Return (x, y) of the center of cell containing provided text 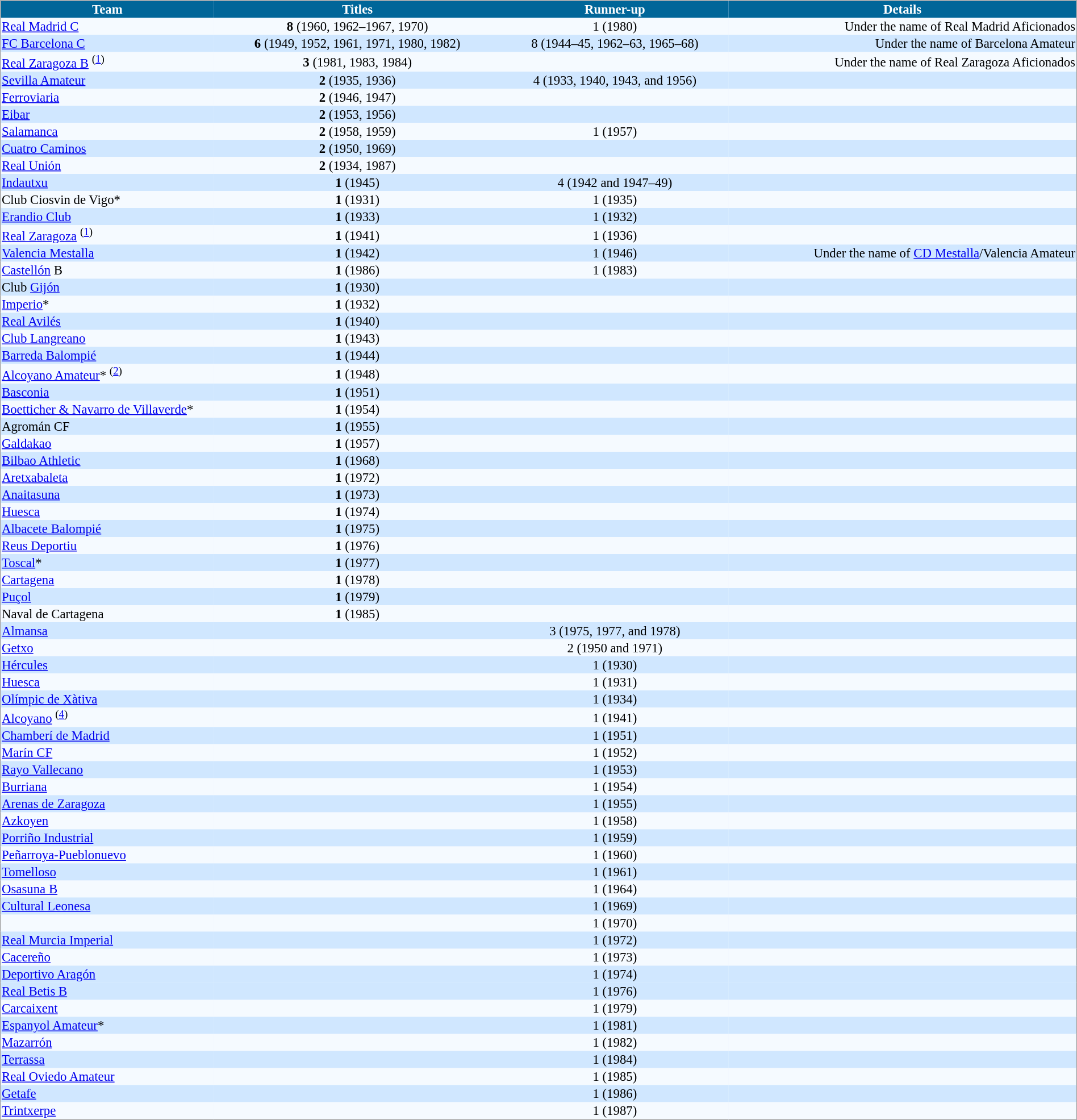
Peñarroya-Pueblonuevo (107, 855)
Boetticher & Navarro de Villaverde* (107, 409)
Trintxerpe (107, 1111)
1 (1940) (357, 322)
3 (1975, 1977, and 1978) (615, 631)
Mazarrón (107, 1043)
1 (1959) (615, 838)
Carcaixent (107, 1009)
FC Barcelona C (107, 44)
Real Murcia Imperial (107, 940)
Naval de Cartagena (107, 614)
Valencia Mestalla (107, 253)
1 (1961) (615, 872)
1 (1987) (615, 1111)
Hércules (107, 665)
Real Unión (107, 165)
Under the name of Real Zaragoza Aficionados (903, 63)
Under the name of Barcelona Amateur (903, 44)
1 (1952) (615, 753)
Real Zaragoza (1) (107, 235)
Porriño Industrial (107, 838)
Tomelloso (107, 872)
1 (1934) (615, 699)
1 (1936) (615, 235)
Barreda Balompié (107, 356)
Ferroviaria (107, 97)
8 (1960, 1962–1967, 1970) (357, 27)
Sevilla Amateur (107, 80)
Details (903, 9)
1 (1942) (357, 253)
1 (1978) (357, 580)
Under the name of Real Madrid Aficionados (903, 27)
4 (1942 and 1947–49) (615, 182)
Cultural Leonesa (107, 906)
1 (1969) (615, 906)
Runner-up (615, 9)
1 (1944) (357, 356)
Azkoyen (107, 821)
Under the name of CD Mestalla/Valencia Amateur (903, 253)
2 (1934, 1987) (357, 165)
4 (1933, 1940, 1943, and 1956) (615, 80)
1 (1964) (615, 889)
Erandio Club (107, 216)
Aretxabaleta (107, 477)
Burriana (107, 787)
Toscal* (107, 563)
2 (1935, 1936) (357, 80)
1 (1933) (357, 216)
Terrassa (107, 1060)
1 (1970) (615, 923)
1 (1980) (615, 27)
Getxo (107, 648)
Imperio* (107, 305)
Indautxu (107, 182)
Cuatro Caminos (107, 148)
Espanyol Amateur* (107, 1026)
Marín CF (107, 753)
2 (1953, 1956) (357, 114)
1 (1958) (615, 821)
Club Ciosvin de Vigo* (107, 199)
1 (1977) (357, 563)
Real Betis B (107, 992)
Bilbao Athletic (107, 460)
Team (107, 9)
Alcoyano (4) (107, 717)
Basconia (107, 392)
8 (1944–45, 1962–63, 1965–68) (615, 44)
Albacete Balompié (107, 528)
2 (1958, 1959) (357, 131)
Agromán CF (107, 426)
Salamanca (107, 131)
1 (1945) (357, 182)
1 (1975) (357, 528)
2 (1946, 1947) (357, 97)
Osasuna B (107, 889)
1 (1943) (357, 339)
1 (1982) (615, 1043)
Galdakao (107, 443)
Cartagena (107, 580)
Almansa (107, 631)
Puçol (107, 597)
Club Gijón (107, 288)
Real Avilés (107, 322)
Titles (357, 9)
1 (1948) (357, 374)
1 (1946) (615, 253)
2 (1950, 1969) (357, 148)
Eibar (107, 114)
1 (1981) (615, 1026)
Cacereño (107, 957)
2 (1950 and 1971) (615, 648)
1 (1968) (357, 460)
Rayo Vallecano (107, 770)
Alcoyano Amateur* (2) (107, 374)
Anaitasuna (107, 494)
Club Langreano (107, 339)
6 (1949, 1952, 1961, 1971, 1980, 1982) (357, 44)
1 (1984) (615, 1060)
Olímpic de Xàtiva (107, 699)
Reus Deportiu (107, 546)
1 (1983) (615, 270)
Arenas de Zaragoza (107, 804)
Getafe (107, 1094)
Real Oviedo Amateur (107, 1077)
1 (1960) (615, 855)
3 (1981, 1983, 1984) (357, 63)
1 (1935) (615, 199)
Chamberí de Madrid (107, 736)
1 (1953) (615, 770)
Castellón B (107, 270)
Real Madrid C (107, 27)
Real Zaragoza B (1) (107, 63)
Deportivo Aragón (107, 975)
